Pinpoint the cell where the given text exists, returning its (x, y) midpoint coordinate. 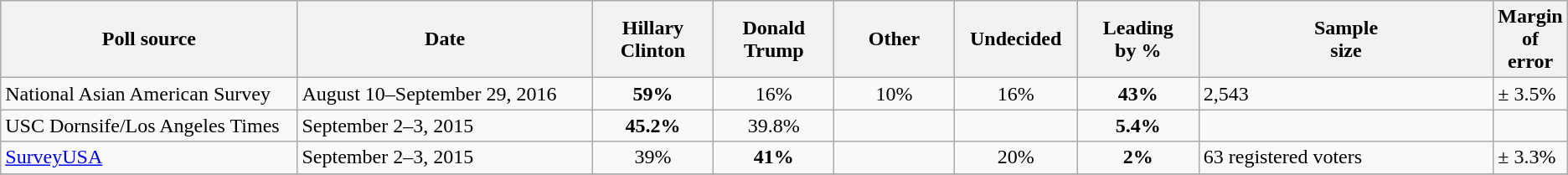
Date (445, 39)
Poll source (149, 39)
41% (774, 157)
Samplesize (1346, 39)
10% (895, 94)
SurveyUSA (149, 157)
5.4% (1137, 126)
45.2% (652, 126)
± 3.3% (1530, 157)
2% (1137, 157)
43% (1137, 94)
± 3.5% (1530, 94)
Other (895, 39)
Marginof error (1530, 39)
39.8% (774, 126)
39% (652, 157)
Donald Trump (774, 39)
August 10–September 29, 2016 (445, 94)
National Asian American Survey (149, 94)
63 registered voters (1346, 157)
Hillary Clinton (652, 39)
59% (652, 94)
Leadingby % (1137, 39)
20% (1015, 157)
USC Dornsife/Los Angeles Times (149, 126)
2,543 (1346, 94)
Undecided (1015, 39)
